Locate the cell with the specified text and output its (X, Y) center coordinate. 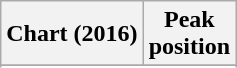
Chart (2016) (72, 34)
Peakposition (189, 34)
